Pinpoint the cell where the given text exists, returning its [x, y] midpoint coordinate. 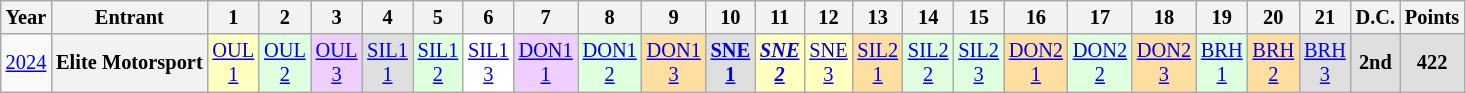
SIL12 [438, 63]
SNE3 [828, 63]
DON11 [546, 63]
DON21 [1036, 63]
18 [1164, 17]
SIL22 [928, 63]
BRH3 [1325, 63]
BRH1 [1222, 63]
SNE1 [730, 63]
6 [488, 17]
10 [730, 17]
2nd [1376, 63]
7 [546, 17]
9 [674, 17]
4 [387, 17]
OUL3 [337, 63]
16 [1036, 17]
5 [438, 17]
12 [828, 17]
3 [337, 17]
21 [1325, 17]
DON12 [610, 63]
SIL13 [488, 63]
SIL23 [978, 63]
DON13 [674, 63]
19 [1222, 17]
Year [26, 17]
SIL11 [387, 63]
SIL21 [878, 63]
Points [1432, 17]
2024 [26, 63]
BRH2 [1274, 63]
DON22 [1100, 63]
DON23 [1164, 63]
11 [780, 17]
14 [928, 17]
OUL1 [234, 63]
15 [978, 17]
1 [234, 17]
2 [285, 17]
20 [1274, 17]
Elite Motorsport [129, 63]
OUL2 [285, 63]
17 [1100, 17]
422 [1432, 63]
D.C. [1376, 17]
13 [878, 17]
SNE2 [780, 63]
Entrant [129, 17]
8 [610, 17]
